Search for the cell housing the specified text and yield its [x, y] center coordinate. 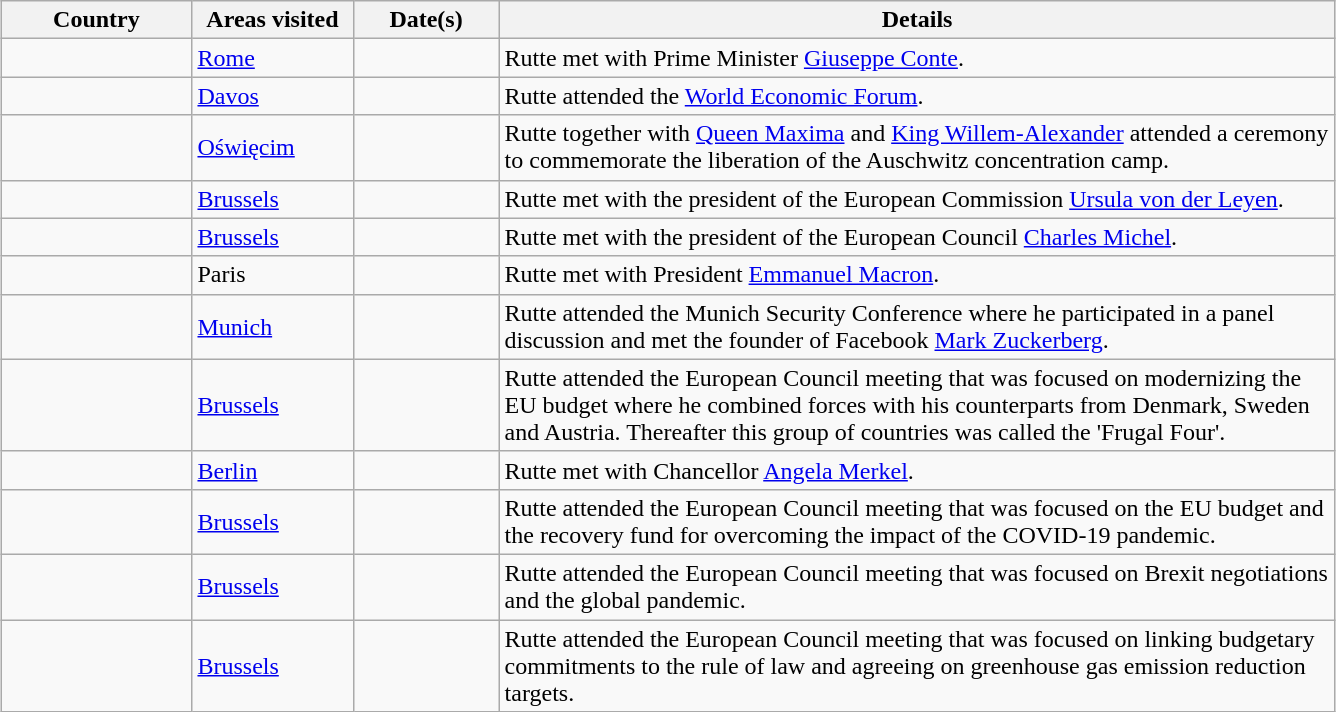
Rutte met with President Emmanuel Macron. [917, 275]
Davos [272, 96]
Rome [272, 58]
Oświęcim [272, 148]
Rutte met with Chancellor Angela Merkel. [917, 470]
Rutte together with Queen Maxima and King Willem-Alexander attended a ceremony to commemorate the liberation of the Auschwitz concentration camp. [917, 148]
Rutte met with the president of the European Commission Ursula von der Leyen. [917, 199]
Rutte met with Prime Minister Giuseppe Conte. [917, 58]
Rutte attended the Munich Security Conference where he participated in a panel discussion and met the founder of Facebook Mark Zuckerberg. [917, 326]
Rutte met with the president of the European Council Charles Michel. [917, 237]
Munich [272, 326]
Details [917, 20]
Areas visited [272, 20]
Rutte attended the World Economic Forum. [917, 96]
Berlin [272, 470]
Paris [272, 275]
Date(s) [426, 20]
Rutte attended the European Council meeting that was focused on Brexit negotiations and the global pandemic. [917, 586]
Country [96, 20]
